Scan for the cell matching the given text and deliver its [X, Y] coordinate at center. 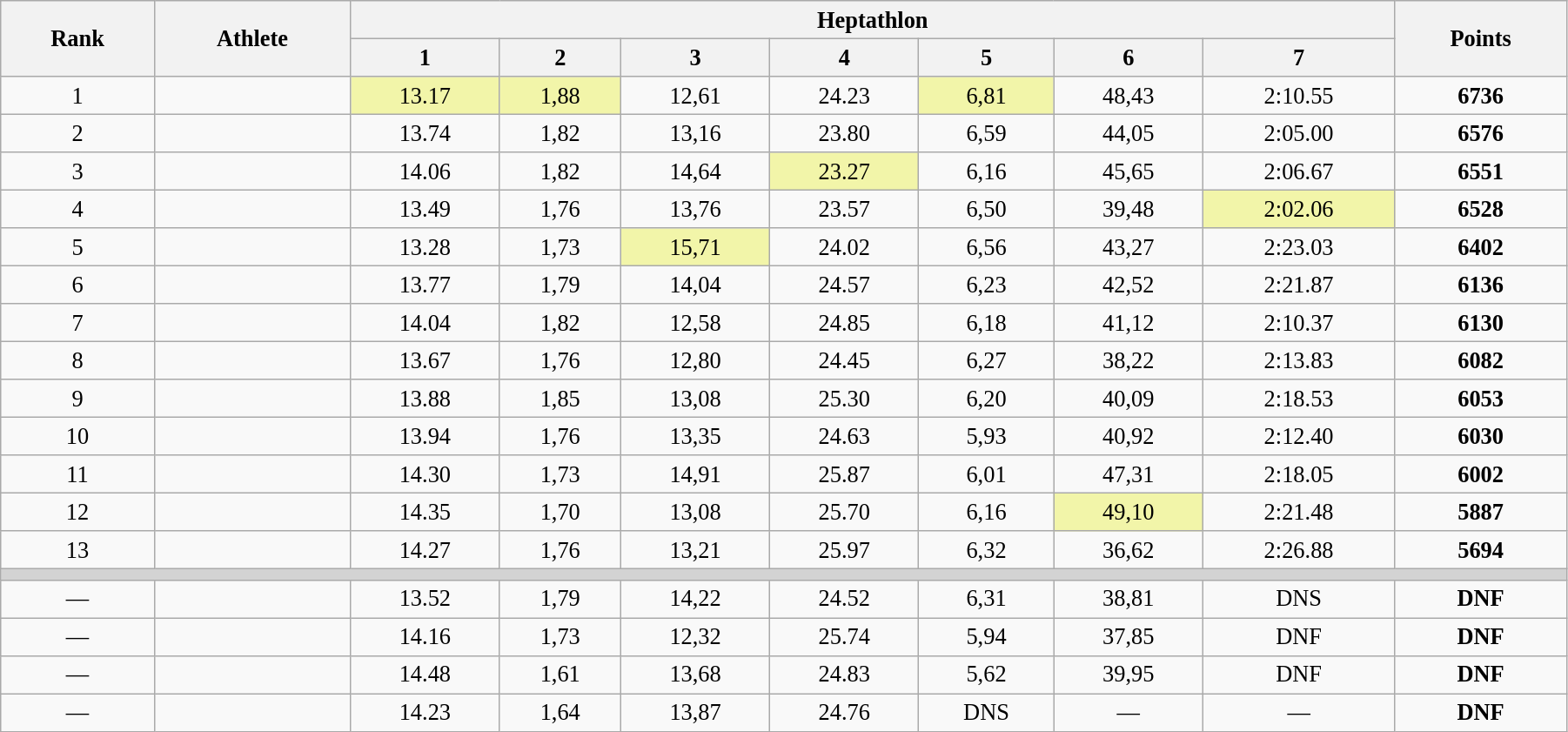
2:18.53 [1298, 399]
24.23 [844, 95]
14,04 [696, 285]
25.74 [844, 636]
10 [78, 436]
38,81 [1128, 599]
13.67 [425, 360]
6,32 [987, 550]
6551 [1481, 171]
2:05.00 [1298, 133]
11 [78, 474]
40,09 [1128, 399]
2:23.03 [1298, 247]
23.80 [844, 133]
12,58 [696, 323]
2:10.37 [1298, 323]
24.76 [844, 712]
12,80 [696, 360]
13.49 [425, 209]
48,43 [1128, 95]
1,61 [560, 675]
13.17 [425, 95]
14.30 [425, 474]
1,64 [560, 712]
14.35 [425, 512]
6,31 [987, 599]
25.30 [844, 399]
1,88 [560, 95]
13,87 [696, 712]
25.70 [844, 512]
5,94 [987, 636]
13.94 [425, 436]
6,18 [987, 323]
6,50 [987, 209]
25.97 [844, 550]
13,16 [696, 133]
39,95 [1128, 675]
13,68 [696, 675]
14,91 [696, 474]
Points [1481, 38]
14,64 [696, 171]
24.83 [844, 675]
39,48 [1128, 209]
2:21.48 [1298, 512]
6002 [1481, 474]
14.48 [425, 675]
2:02.06 [1298, 209]
Rank [78, 38]
5,62 [987, 675]
13 [78, 550]
6576 [1481, 133]
44,05 [1128, 133]
43,27 [1128, 247]
25.87 [844, 474]
45,65 [1128, 171]
12,61 [696, 95]
6053 [1481, 399]
14.27 [425, 550]
23.57 [844, 209]
14.04 [425, 323]
2:10.55 [1298, 95]
13,21 [696, 550]
2:18.05 [1298, 474]
24.02 [844, 247]
2:12.40 [1298, 436]
6,27 [987, 360]
6402 [1481, 247]
14.23 [425, 712]
24.85 [844, 323]
2:26.88 [1298, 550]
1,85 [560, 399]
Athlete [252, 38]
2:21.87 [1298, 285]
6528 [1481, 209]
42,52 [1128, 285]
6082 [1481, 360]
9 [78, 399]
41,12 [1128, 323]
24.52 [844, 599]
6,20 [987, 399]
36,62 [1128, 550]
2:06.67 [1298, 171]
13.74 [425, 133]
37,85 [1128, 636]
Heptathlon [873, 19]
13.88 [425, 399]
6,01 [987, 474]
13.77 [425, 285]
14.06 [425, 171]
5887 [1481, 512]
6,56 [987, 247]
6130 [1481, 323]
13,35 [696, 436]
5,93 [987, 436]
38,22 [1128, 360]
24.63 [844, 436]
1,70 [560, 512]
14,22 [696, 599]
12,32 [696, 636]
49,10 [1128, 512]
13.52 [425, 599]
5694 [1481, 550]
6,81 [987, 95]
23.27 [844, 171]
6,23 [987, 285]
12 [78, 512]
6136 [1481, 285]
8 [78, 360]
6736 [1481, 95]
24.57 [844, 285]
6,59 [987, 133]
15,71 [696, 247]
2:13.83 [1298, 360]
47,31 [1128, 474]
13.28 [425, 247]
24.45 [844, 360]
40,92 [1128, 436]
14.16 [425, 636]
13,76 [696, 209]
6030 [1481, 436]
